Return the (x, y) coordinate for the center point of the cell that contains the specified text.  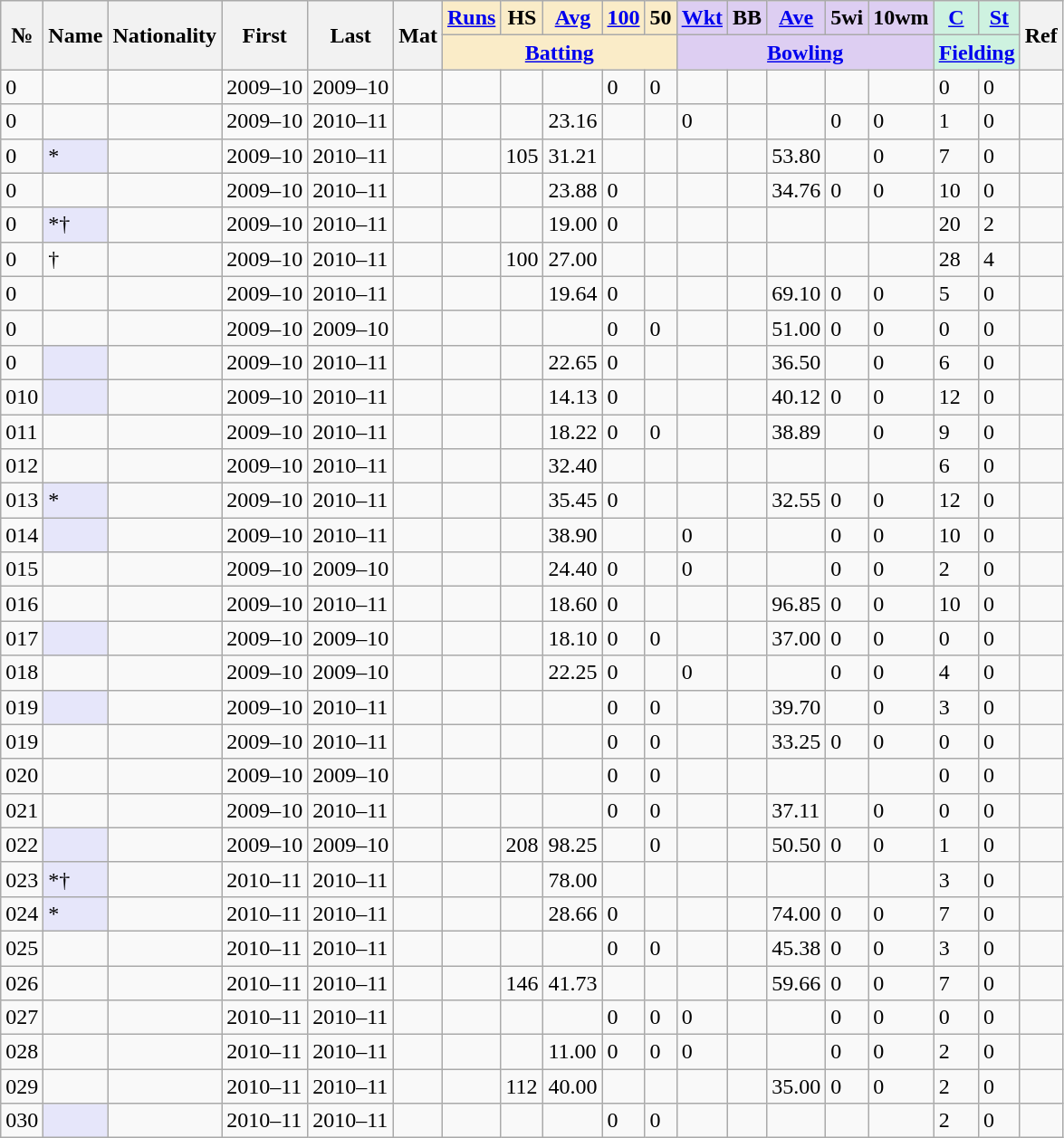
020 (22, 776)
39.70 (797, 707)
5 (956, 293)
C (956, 18)
45.38 (797, 948)
20 (956, 225)
28 (956, 259)
18.22 (572, 432)
35.45 (572, 501)
Last (351, 35)
14.13 (572, 397)
50 (661, 18)
013 (22, 501)
018 (22, 673)
38.89 (797, 432)
014 (22, 535)
027 (22, 1018)
022 (22, 845)
27.00 (572, 259)
35.00 (797, 1086)
First (264, 35)
015 (22, 569)
021 (22, 810)
18.60 (572, 604)
026 (22, 982)
74.00 (797, 913)
28.66 (572, 913)
030 (22, 1121)
78.00 (572, 879)
96.85 (797, 604)
41.73 (572, 982)
Nationality (165, 35)
51.00 (797, 328)
Avg (572, 18)
33.25 (797, 741)
34.76 (797, 190)
Batting (560, 53)
98.25 (572, 845)
40.00 (572, 1086)
59.66 (797, 982)
028 (22, 1052)
012 (22, 466)
St (1000, 18)
31.21 (572, 156)
112 (522, 1086)
Mat (418, 35)
024 (22, 913)
011 (22, 432)
№ (22, 35)
Ave (797, 18)
BB (748, 18)
9 (956, 432)
40.12 (797, 397)
38.90 (572, 535)
22.25 (572, 673)
23.16 (572, 121)
HS (522, 18)
Wkt (702, 18)
24.40 (572, 569)
37.00 (797, 638)
208 (522, 845)
Bowling (805, 53)
36.50 (797, 362)
Ref (1041, 35)
016 (22, 604)
025 (22, 948)
023 (22, 879)
017 (22, 638)
18.10 (572, 638)
10wm (901, 18)
Fielding (976, 53)
105 (522, 156)
69.10 (797, 293)
19.00 (572, 225)
53.80 (797, 156)
Runs (471, 18)
19.64 (572, 293)
Name (76, 35)
† (76, 259)
11.00 (572, 1052)
029 (22, 1086)
010 (22, 397)
50.50 (797, 845)
37.11 (797, 810)
32.40 (572, 466)
23.88 (572, 190)
32.55 (797, 501)
146 (522, 982)
22.65 (572, 362)
5wi (848, 18)
